Provide the [x, y] coordinate of the cell's center where the given text is located.  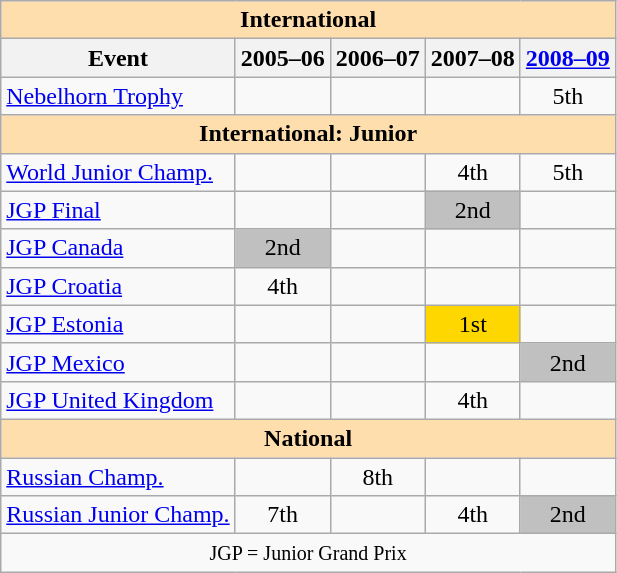
8th [378, 477]
National [308, 438]
JGP Croatia [118, 286]
JGP Estonia [118, 324]
JGP Canada [118, 248]
JGP United Kingdom [118, 400]
2007–08 [472, 58]
World Junior Champ. [118, 172]
International: Junior [308, 134]
1st [472, 324]
JGP = Junior Grand Prix [308, 553]
Russian Junior Champ. [118, 515]
2006–07 [378, 58]
Nebelhorn Trophy [118, 96]
JGP Final [118, 210]
2008–09 [568, 58]
International [308, 20]
JGP Mexico [118, 362]
Event [118, 58]
7th [282, 515]
Russian Champ. [118, 477]
2005–06 [282, 58]
